From the cell containing the given text, extract its center point as (x, y) coordinate. 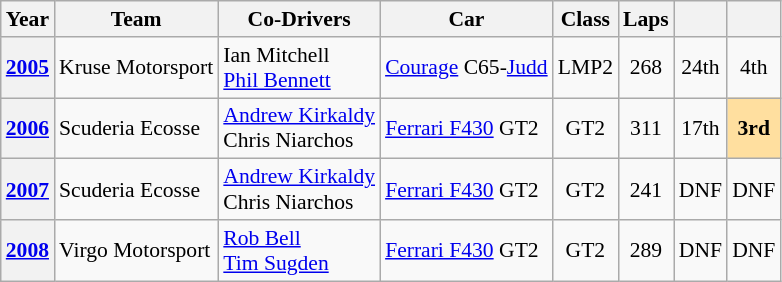
4th (754, 68)
2007 (28, 190)
Laps (646, 19)
Year (28, 19)
268 (646, 68)
Ian Mitchell Phil Bennett (299, 68)
2006 (28, 128)
17th (700, 128)
Co-Drivers (299, 19)
Courage C65-Judd (466, 68)
Class (586, 19)
2008 (28, 250)
Car (466, 19)
2005 (28, 68)
Rob Bell Tim Sugden (299, 250)
Virgo Motorsport (136, 250)
Kruse Motorsport (136, 68)
24th (700, 68)
311 (646, 128)
3rd (754, 128)
Team (136, 19)
LMP2 (586, 68)
241 (646, 190)
289 (646, 250)
